Provide the [x, y] coordinate of the cell's center where the given text is located.  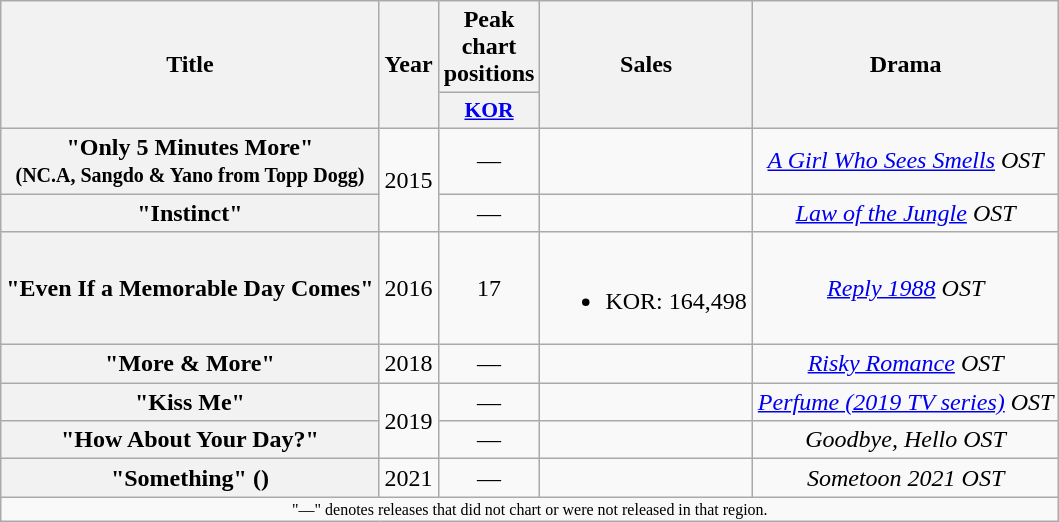
Goodbye, Hello OST [906, 440]
2021 [408, 478]
Sometoon 2021 OST [906, 478]
"Instinct" [190, 213]
"Kiss Me" [190, 402]
2018 [408, 364]
A Girl Who Sees Smells OST [906, 160]
17 [489, 288]
"How About Your Day?" [190, 440]
"More & More" [190, 364]
Drama [906, 65]
2015 [408, 180]
"Only 5 Minutes More"(NC.A, Sangdo & Yano from Topp Dogg) [190, 160]
"Something" () [190, 478]
2019 [408, 421]
KOR: 164,498 [646, 288]
Law of the Jungle OST [906, 213]
"—" denotes releases that did not chart or were not released in that region. [530, 509]
Reply 1988 OST [906, 288]
"Even If a Memorable Day Comes" [190, 288]
Year [408, 65]
Title [190, 65]
KOR [489, 111]
Sales [646, 65]
Perfume (2019 TV series) OST [906, 402]
2016 [408, 288]
Peak chart positions [489, 47]
Risky Romance OST [906, 364]
